Extract the [X, Y] coordinate from the center of the cell holding the provided text.  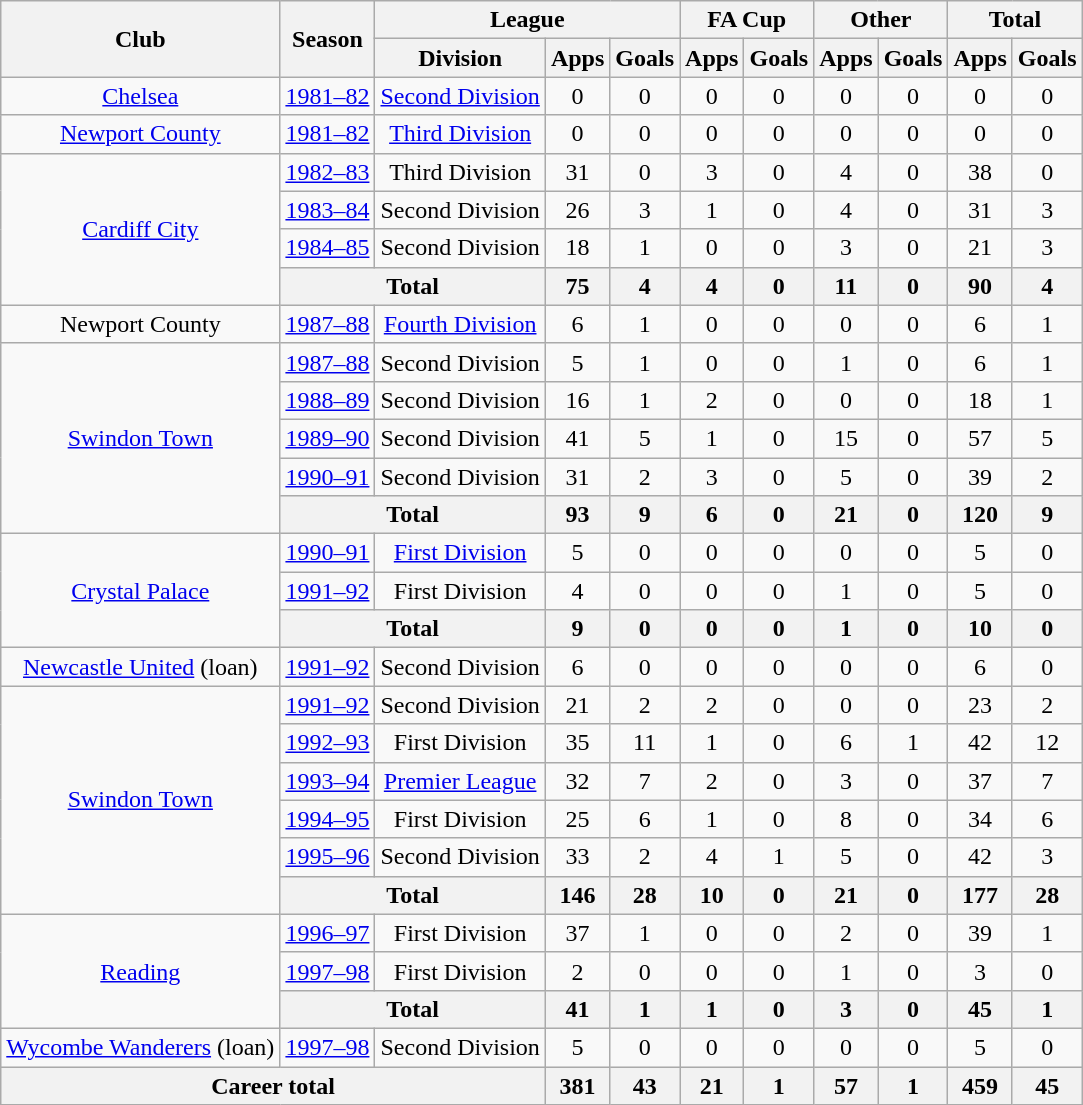
75 [577, 286]
34 [980, 819]
1982–83 [328, 172]
43 [645, 1085]
1989–90 [328, 438]
Premier League [460, 781]
35 [577, 743]
1988–89 [328, 400]
1992–93 [328, 743]
177 [980, 895]
Season [328, 39]
1994–95 [328, 819]
Wycombe Wanderers (loan) [140, 1047]
Fourth Division [460, 324]
8 [846, 819]
1993–94 [328, 781]
90 [980, 286]
League [528, 20]
32 [577, 781]
93 [577, 515]
1995–96 [328, 857]
Club [140, 39]
16 [577, 400]
38 [980, 172]
459 [980, 1085]
23 [980, 705]
25 [577, 819]
Newcastle United (loan) [140, 667]
1983–84 [328, 210]
FA Cup [747, 20]
26 [577, 210]
Career total [274, 1085]
1996–97 [328, 933]
Other [881, 20]
146 [577, 895]
Division [460, 58]
1984–85 [328, 248]
381 [577, 1085]
15 [846, 438]
12 [1047, 743]
120 [980, 515]
Cardiff City [140, 229]
33 [577, 857]
Chelsea [140, 96]
Reading [140, 971]
Crystal Palace [140, 591]
